Pinpoint the cell where the given text exists, returning its [X, Y] midpoint coordinate. 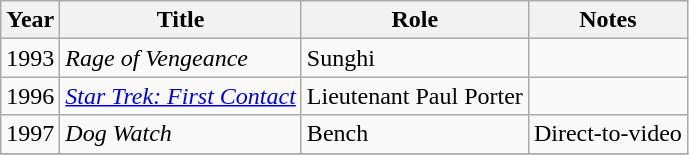
Sunghi [414, 58]
Year [30, 20]
1996 [30, 96]
1997 [30, 134]
Star Trek: First Contact [181, 96]
Role [414, 20]
Bench [414, 134]
Dog Watch [181, 134]
Lieutenant Paul Porter [414, 96]
Title [181, 20]
Rage of Vengeance [181, 58]
1993 [30, 58]
Direct-to-video [608, 134]
Notes [608, 20]
